Identify which cell holds the provided text, then report its (X, Y) central coordinate. 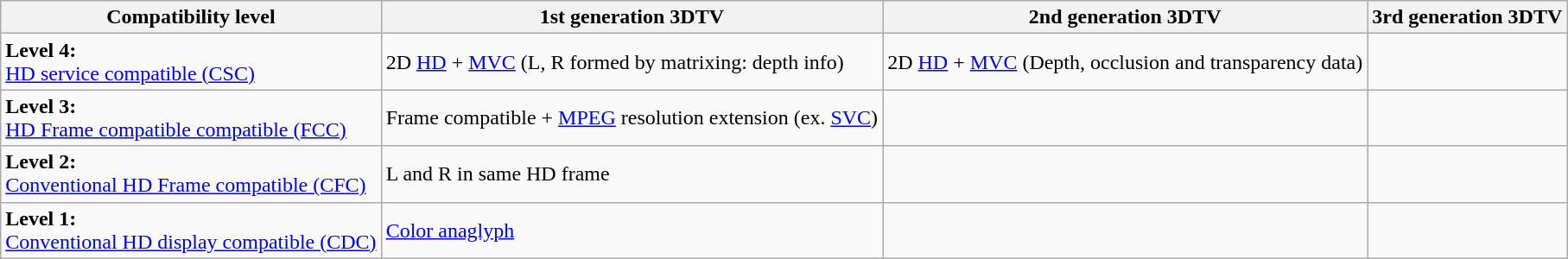
Frame compatible + MPEG resolution extension (ex. SVC) (632, 117)
L and R in same HD frame (632, 174)
2D HD + MVC (L, R formed by matrixing: depth info) (632, 62)
2nd generation 3DTV (1125, 17)
Level 1:Conventional HD display compatible (CDC) (191, 230)
1st generation 3DTV (632, 17)
Level 2:Conventional HD Frame compatible (CFC) (191, 174)
Compatibility level (191, 17)
Level 4:HD service compatible (CSC) (191, 62)
2D HD + MVC (Depth, occlusion and transparency data) (1125, 62)
Level 3:HD Frame compatible compatible (FCC) (191, 117)
3rd generation 3DTV (1467, 17)
Color anaglyph (632, 230)
